Extract the (x, y) coordinate from the center of the cell holding the provided text.  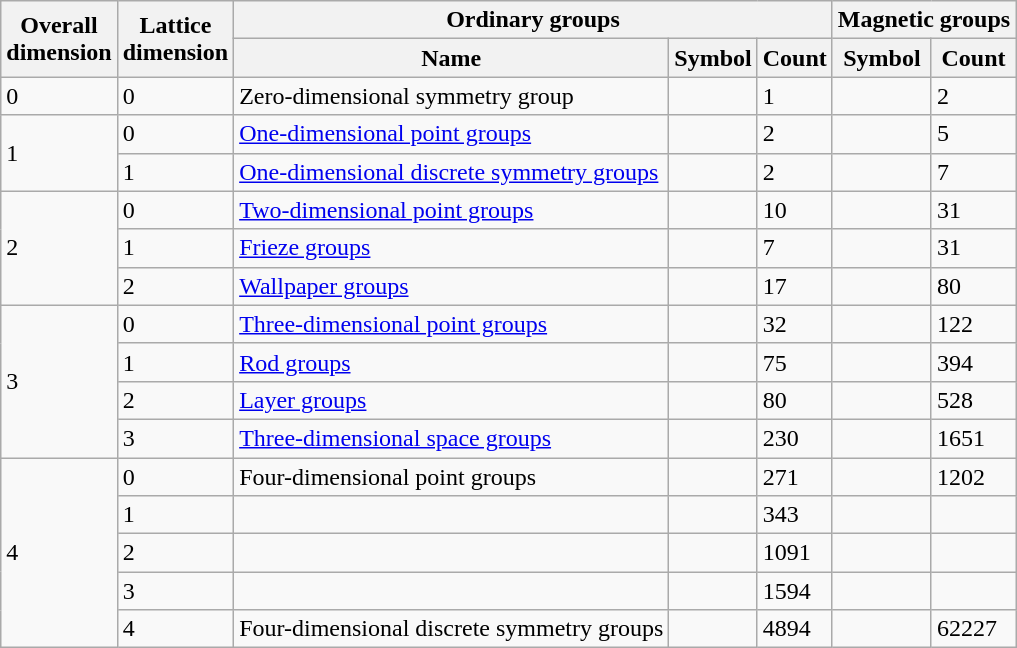
10 (794, 210)
Rod groups (452, 362)
32 (794, 324)
17 (794, 286)
Four-dimensional point groups (452, 477)
Magnetic groups (924, 20)
Two-dimensional point groups (452, 210)
1091 (794, 553)
Four-dimensional discrete symmetry groups (452, 629)
528 (973, 400)
Layer groups (452, 400)
Lattice dimension (175, 39)
5 (973, 134)
Zero-dimensional symmetry group (452, 96)
343 (794, 515)
230 (794, 438)
Name (452, 58)
271 (794, 477)
62227 (973, 629)
394 (973, 362)
1651 (973, 438)
1594 (794, 591)
Frieze groups (452, 248)
Three-dimensional point groups (452, 324)
122 (973, 324)
One-dimensional point groups (452, 134)
Overall dimension (59, 39)
Ordinary groups (534, 20)
One-dimensional discrete symmetry groups (452, 172)
75 (794, 362)
4894 (794, 629)
Three-dimensional space groups (452, 438)
1202 (973, 477)
Wallpaper groups (452, 286)
